Scan for the cell matching the given text and deliver its [x, y] coordinate at center. 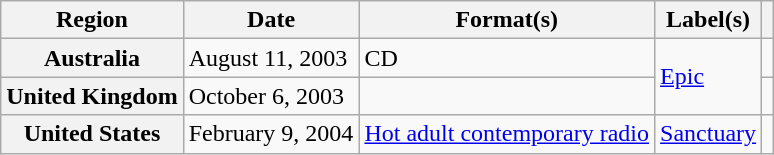
Australia [92, 58]
Sanctuary [708, 134]
October 6, 2003 [271, 96]
August 11, 2003 [271, 58]
February 9, 2004 [271, 134]
Format(s) [507, 20]
United States [92, 134]
Label(s) [708, 20]
United Kingdom [92, 96]
Hot adult contemporary radio [507, 134]
Epic [708, 77]
Date [271, 20]
Region [92, 20]
CD [507, 58]
